Scan for the cell matching the given text and deliver its (x, y) coordinate at center. 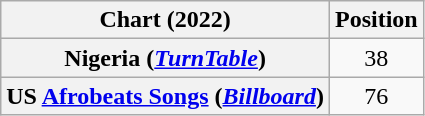
US Afrobeats Songs (Billboard) (166, 96)
Nigeria (TurnTable) (166, 58)
38 (376, 58)
76 (376, 96)
Chart (2022) (166, 20)
Position (376, 20)
